Extract the [X, Y] coordinate from the center of the cell holding the provided text.  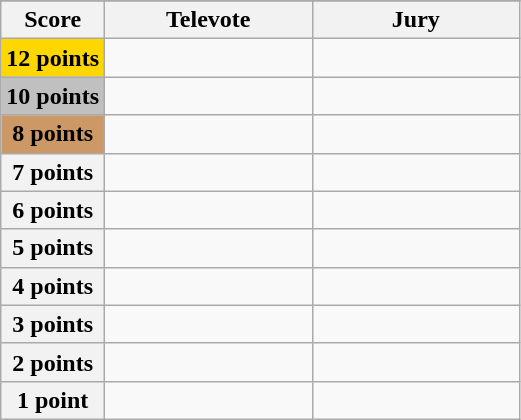
7 points [53, 172]
8 points [53, 134]
Score [53, 20]
5 points [53, 248]
Jury [416, 20]
Televote [209, 20]
3 points [53, 324]
4 points [53, 286]
1 point [53, 400]
2 points [53, 362]
12 points [53, 58]
10 points [53, 96]
6 points [53, 210]
